Capture the cell that displays the provided text and extract its [X, Y] central coordinate. 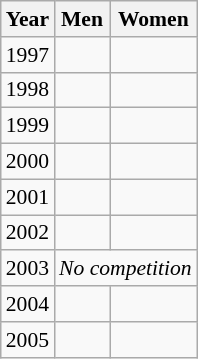
2005 [28, 340]
Men [82, 19]
1997 [28, 55]
2002 [28, 233]
Year [28, 19]
2004 [28, 304]
1998 [28, 90]
Women [154, 19]
1999 [28, 126]
2003 [28, 269]
2001 [28, 197]
No competition [126, 269]
2000 [28, 162]
